Identify which cell holds the provided text, then report its [X, Y] central coordinate. 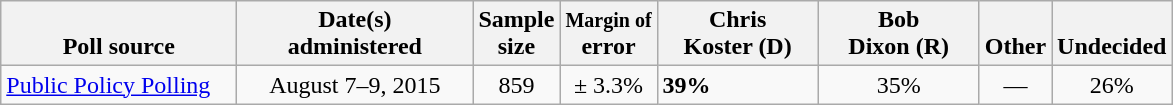
Margin oferror [608, 34]
Undecided [1112, 34]
859 [516, 85]
39% [738, 85]
Date(s)administered [355, 34]
26% [1112, 85]
BobDixon (R) [898, 34]
ChrisKoster (D) [738, 34]
Samplesize [516, 34]
Other [1015, 34]
± 3.3% [608, 85]
— [1015, 85]
35% [898, 85]
August 7–9, 2015 [355, 85]
Public Policy Polling [119, 85]
Poll source [119, 34]
